Search for the cell housing the specified text and yield its [X, Y] center coordinate. 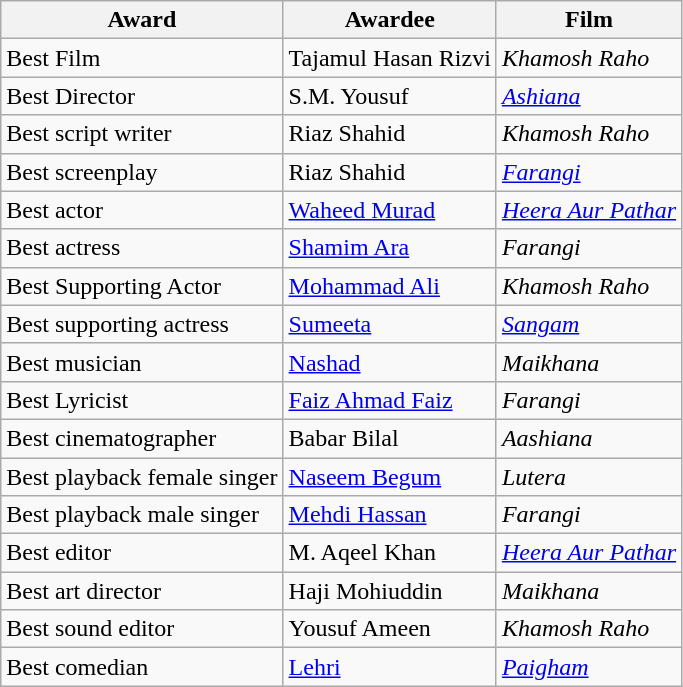
Best Supporting Actor [142, 286]
Shamim Ara [390, 248]
Best actor [142, 210]
Best art director [142, 591]
Lehri [390, 667]
Faiz Ahmad Faiz [390, 400]
Best supporting actress [142, 324]
Best Director [142, 96]
Award [142, 20]
Sumeeta [390, 324]
Yousuf Ameen [390, 629]
Waheed Murad [390, 210]
Awardee [390, 20]
Best cinematographer [142, 438]
Best sound editor [142, 629]
Best Lyricist [142, 400]
Best playback female singer [142, 477]
S.M. Yousuf [390, 96]
Film [588, 20]
Paigham [588, 667]
Lutera [588, 477]
Best screenplay [142, 172]
Haji Mohiuddin [390, 591]
Mohammad Ali [390, 286]
Tajamul Hasan Rizvi [390, 58]
Naseem Begum [390, 477]
Nashad [390, 362]
Best playback male singer [142, 515]
Sangam [588, 324]
Best editor [142, 553]
Mehdi Hassan [390, 515]
M. Aqeel Khan [390, 553]
Best musician [142, 362]
Best script writer [142, 134]
Best comedian [142, 667]
Best actress [142, 248]
Aashiana [588, 438]
Ashiana [588, 96]
Babar Bilal [390, 438]
Best Film [142, 58]
